Capture the cell that displays the provided text and extract its (x, y) central coordinate. 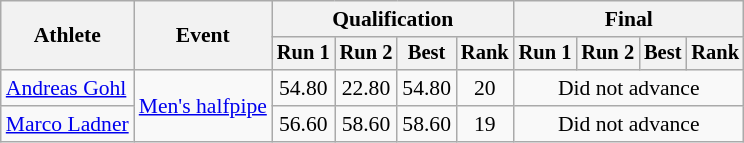
19 (485, 124)
Marco Ladner (68, 124)
Men's halfpipe (203, 106)
56.60 (304, 124)
20 (485, 88)
Final (629, 19)
Qualification (393, 19)
Andreas Gohl (68, 88)
Athlete (68, 36)
22.80 (366, 88)
Event (203, 36)
